Search for the cell housing the specified text and yield its (X, Y) center coordinate. 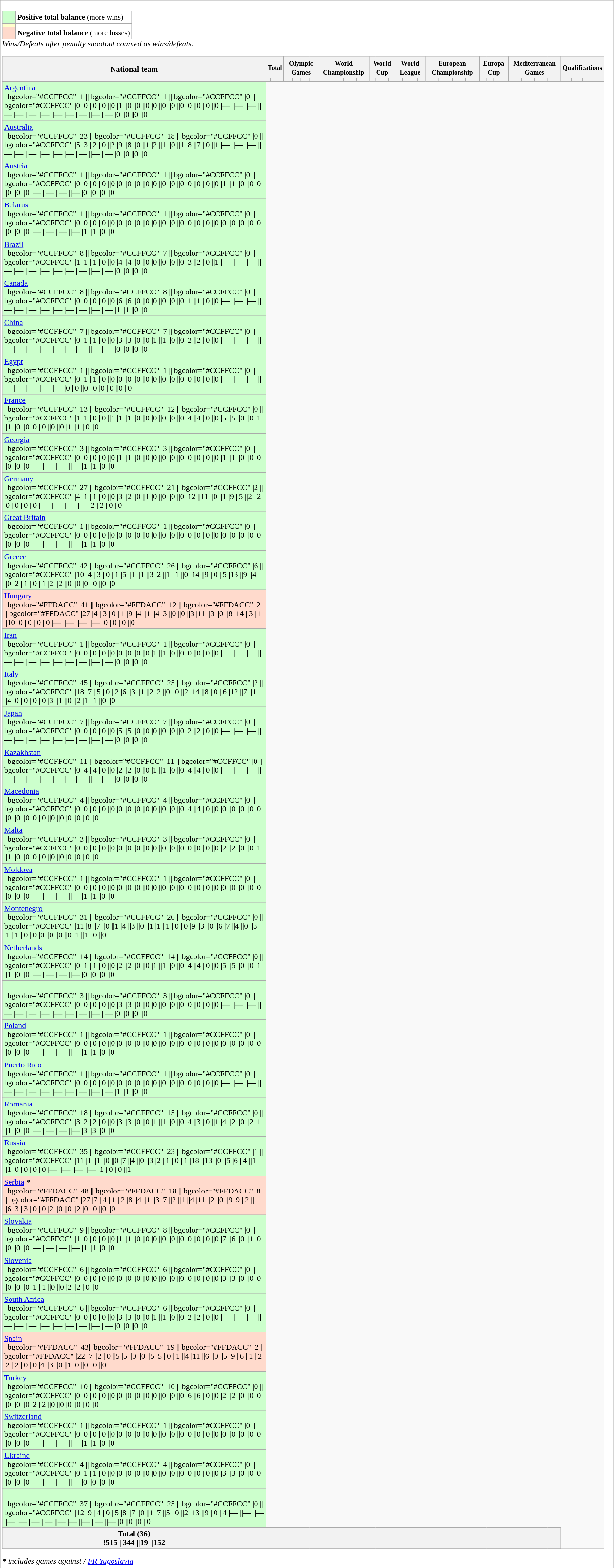
World Cup (382, 67)
World League (410, 67)
European Championship (452, 67)
Positive total balance (more wins) (74, 17)
Olympic Games (301, 67)
Mediterranean Games (535, 67)
Total (36) !515 ||344 ||19 ||152 (134, 1538)
World Championship (344, 67)
Qualifications (583, 67)
Negative total balance (more losses) (74, 33)
Europa Cup (494, 67)
Total (275, 67)
National team (134, 69)
